Determine the (X, Y) coordinate at the center of the cell enclosing the given text.  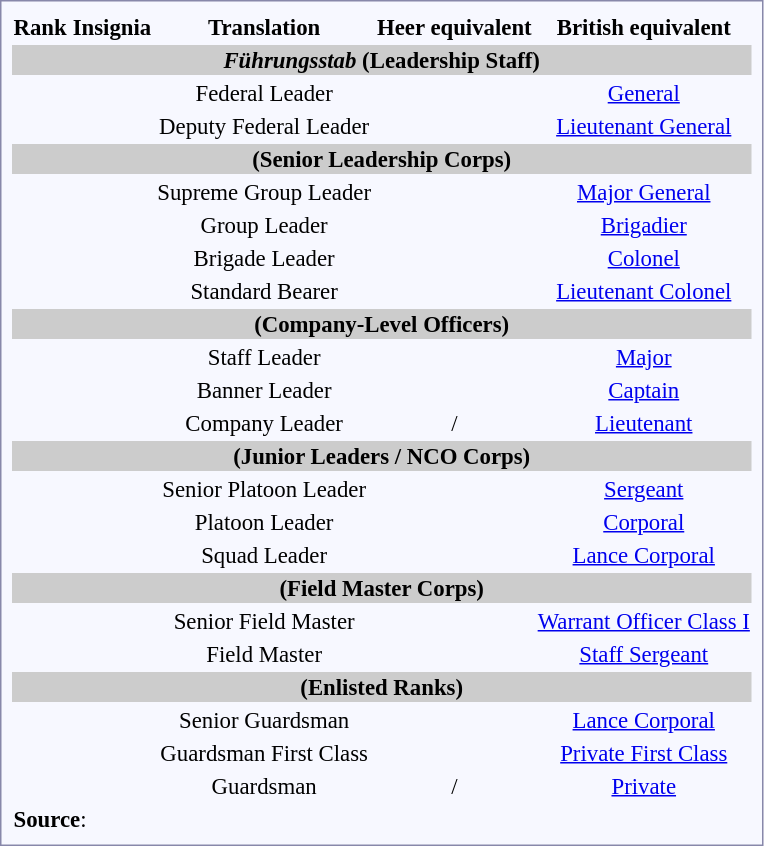
Lieutenant Colonel (644, 291)
Senior Field Master (264, 621)
Staff Leader (264, 357)
Lieutenant General (644, 126)
Senior Guardsman (264, 720)
Company Leader (264, 423)
Platoon Leader (264, 522)
Federal Leader (264, 93)
Private First Class (644, 753)
Corporal (644, 522)
Lieutenant (644, 423)
Major General (644, 192)
Rank (40, 27)
Senior Platoon Leader (264, 489)
Heer equivalent (455, 27)
Warrant Officer Class I (644, 621)
Brigadier (644, 225)
Translation (264, 27)
(Company-Level Officers) (382, 324)
Major (644, 357)
Group Leader (264, 225)
Guardsman (264, 786)
Colonel (644, 258)
Banner Leader (264, 390)
Captain (644, 390)
Private (644, 786)
(Field Master Corps) (382, 588)
Guardsman First Class (264, 753)
Source: (382, 819)
Squad Leader (264, 555)
British equivalent (644, 27)
(Senior Leadership Corps) (382, 159)
General (644, 93)
Deputy Federal Leader (264, 126)
Insignia (112, 27)
Brigade Leader (264, 258)
Führungsstab (Leadership Staff) (382, 60)
(Junior Leaders / NCO Corps) (382, 456)
Supreme Group Leader (264, 192)
Sergeant (644, 489)
(Enlisted Ranks) (382, 687)
Standard Bearer (264, 291)
Field Master (264, 654)
Staff Sergeant (644, 654)
